Return (X, Y) of the center of cell containing provided text 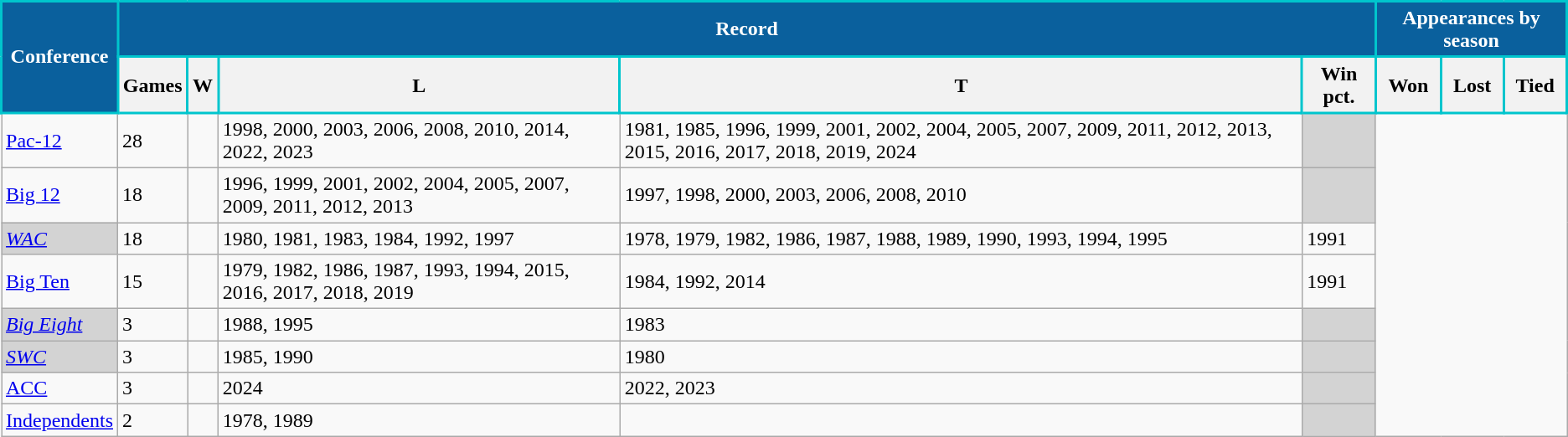
Win pct. (1339, 85)
1981, 1985, 1996, 1999, 2001, 2002, 2004, 2005, 2007, 2009, 2011, 2012, 2013, 2015, 2016, 2017, 2018, 2019, 2024 (961, 141)
W (203, 85)
Big Ten (60, 281)
1996, 1999, 2001, 2002, 2004, 2005, 2007, 2009, 2011, 2012, 2013 (419, 194)
Games (152, 85)
1978, 1989 (419, 420)
L (419, 85)
Record (747, 30)
Pac-12 (60, 141)
28 (152, 141)
Big Eight (60, 325)
1980 (961, 357)
Conference (60, 57)
1985, 1990 (419, 357)
Independents (60, 420)
Won (1408, 85)
Big 12 (60, 194)
Tied (1535, 85)
15 (152, 281)
Appearances by season (1471, 30)
2022, 2023 (961, 388)
2024 (419, 388)
1979, 1982, 1986, 1987, 1993, 1994, 2015, 2016, 2017, 2018, 2019 (419, 281)
1997, 1998, 2000, 2003, 2006, 2008, 2010 (961, 194)
WAC (60, 239)
1980, 1981, 1983, 1984, 1992, 1997 (419, 239)
Lost (1472, 85)
SWC (60, 357)
1983 (961, 325)
1988, 1995 (419, 325)
2 (152, 420)
1978, 1979, 1982, 1986, 1987, 1988, 1989, 1990, 1993, 1994, 1995 (961, 239)
ACC (60, 388)
1998, 2000, 2003, 2006, 2008, 2010, 2014, 2022, 2023 (419, 141)
1984, 1992, 2014 (961, 281)
T (961, 85)
